Detect which cell encompasses the target text, then output its (X, Y) center coordinate. 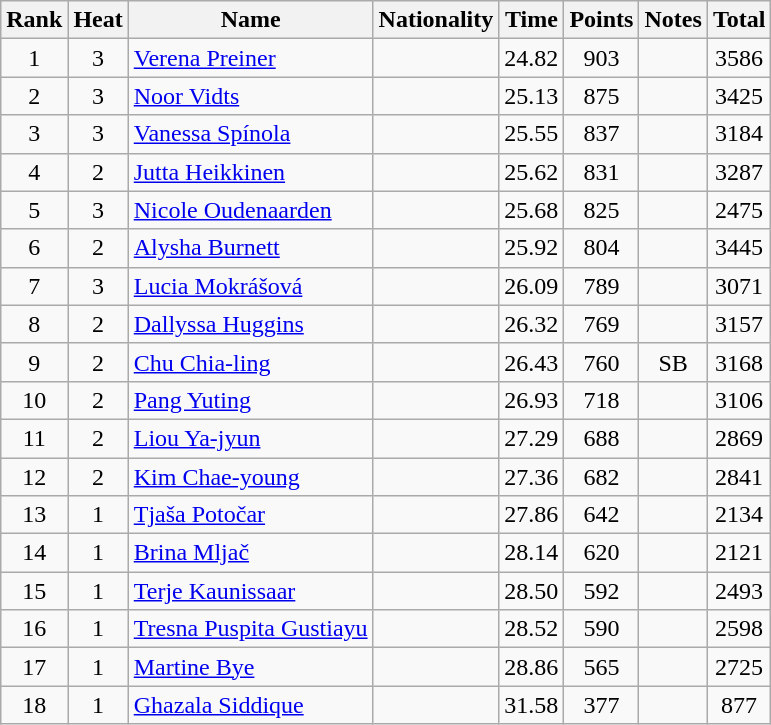
3586 (739, 58)
Pang Yuting (250, 400)
13 (34, 515)
2869 (739, 438)
Tjaša Potočar (250, 515)
2493 (739, 591)
769 (602, 324)
Nicole Oudenaarden (250, 210)
Vanessa Spínola (250, 134)
875 (602, 96)
Points (602, 20)
14 (34, 553)
25.13 (532, 96)
2134 (739, 515)
28.50 (532, 591)
682 (602, 477)
760 (602, 362)
26.09 (532, 286)
3184 (739, 134)
25.92 (532, 248)
Name (250, 20)
642 (602, 515)
565 (602, 667)
27.36 (532, 477)
27.86 (532, 515)
18 (34, 705)
Rank (34, 20)
3106 (739, 400)
24.82 (532, 58)
2841 (739, 477)
837 (602, 134)
2725 (739, 667)
825 (602, 210)
Verena Preiner (250, 58)
Brina Mljač (250, 553)
Heat (98, 20)
Tresna Puspita Gustiayu (250, 629)
688 (602, 438)
27.29 (532, 438)
Total (739, 20)
8 (34, 324)
Alysha Burnett (250, 248)
26.43 (532, 362)
Time (532, 20)
903 (602, 58)
11 (34, 438)
28.52 (532, 629)
Nationality (436, 20)
26.93 (532, 400)
3425 (739, 96)
15 (34, 591)
590 (602, 629)
25.68 (532, 210)
Jutta Heikkinen (250, 172)
592 (602, 591)
Chu Chia-ling (250, 362)
6 (34, 248)
17 (34, 667)
3445 (739, 248)
31.58 (532, 705)
12 (34, 477)
3157 (739, 324)
3071 (739, 286)
831 (602, 172)
718 (602, 400)
Dallyssa Huggins (250, 324)
377 (602, 705)
SB (673, 362)
2475 (739, 210)
3168 (739, 362)
Lucia Mokrášová (250, 286)
Martine Bye (250, 667)
7 (34, 286)
25.62 (532, 172)
25.55 (532, 134)
3287 (739, 172)
5 (34, 210)
Liou Ya-jyun (250, 438)
Ghazala Siddique (250, 705)
10 (34, 400)
16 (34, 629)
Kim Chae-young (250, 477)
28.14 (532, 553)
877 (739, 705)
4 (34, 172)
Terje Kaunissaar (250, 591)
Notes (673, 20)
9 (34, 362)
26.32 (532, 324)
620 (602, 553)
789 (602, 286)
804 (602, 248)
Noor Vidts (250, 96)
2121 (739, 553)
2598 (739, 629)
28.86 (532, 667)
